Extract the (x, y) coordinate from the center of the cell holding the provided text.  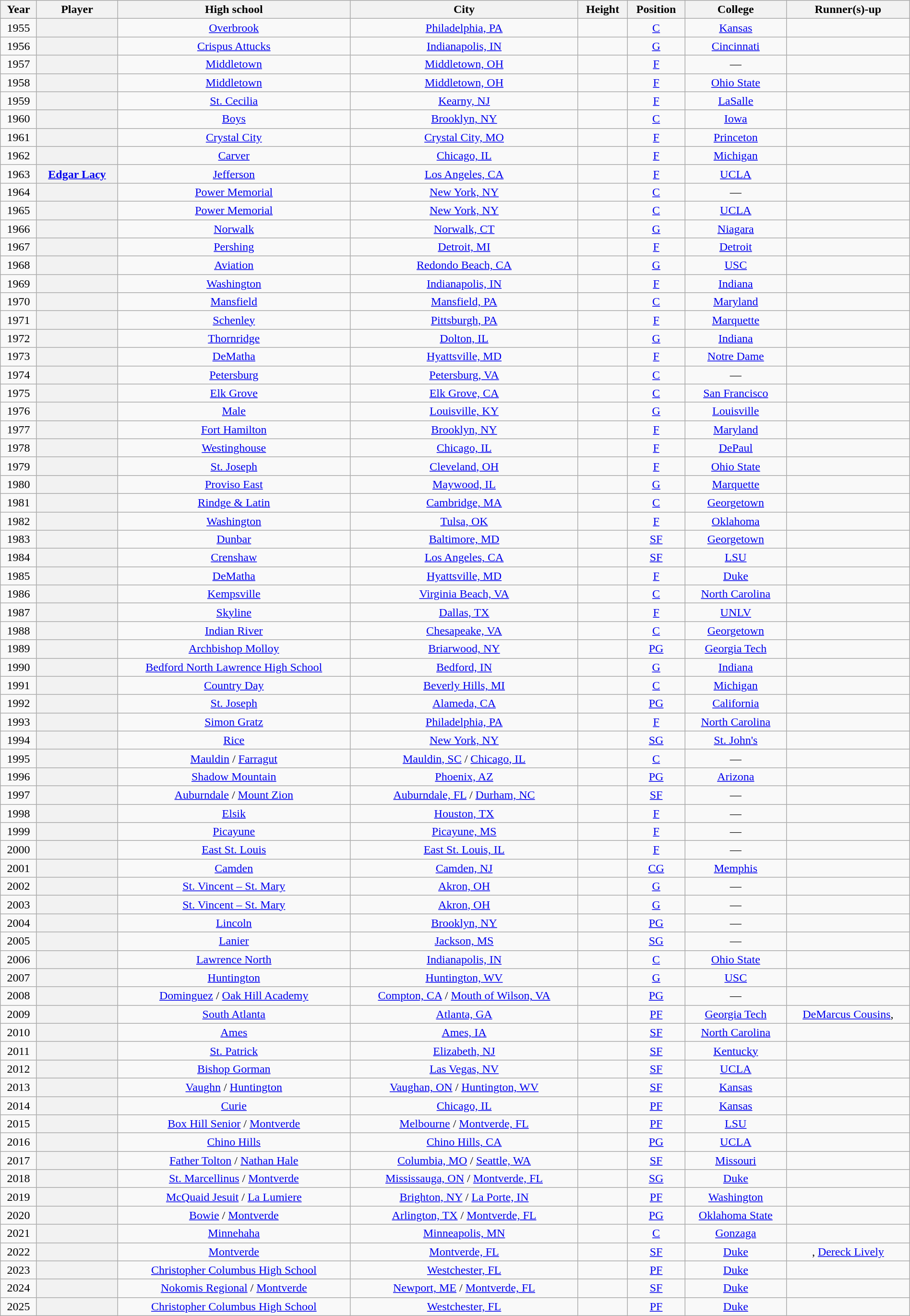
Camden (234, 868)
1991 (19, 685)
Rindge & Latin (234, 502)
1995 (19, 758)
2023 (19, 1270)
2006 (19, 959)
Cincinnati (735, 46)
1990 (19, 667)
1982 (19, 521)
Indian River (234, 631)
2010 (19, 1032)
1989 (19, 649)
2021 (19, 1233)
Brighton, NY / La Porte, IN (464, 1197)
UNLV (735, 612)
1987 (19, 612)
1997 (19, 795)
Ames, IA (464, 1032)
CG (656, 868)
Crispus Attucks (234, 46)
Country Day (234, 685)
Skyline (234, 612)
Chino Hills, CA (464, 1142)
Huntington, WV (464, 978)
1959 (19, 101)
1996 (19, 777)
1980 (19, 484)
Alameda, CA (464, 704)
St. Cecilia (234, 101)
Elk Grove, CA (464, 393)
Melbourne / Montverde, FL (464, 1124)
Beverly Hills, MI (464, 685)
2020 (19, 1215)
Bishop Gorman (234, 1069)
East St. Louis (234, 850)
Height (603, 10)
1969 (19, 284)
Boys (234, 119)
Picayune, MS (464, 832)
Missouri (735, 1160)
Norwalk, CT (464, 229)
Kentucky (735, 1051)
2016 (19, 1142)
Fort Hamilton (234, 430)
Male (234, 411)
Picayune (234, 832)
Elk Grove (234, 393)
1957 (19, 64)
2009 (19, 1014)
2008 (19, 996)
Compton, CA / Mouth of Wilson, VA (464, 996)
1986 (19, 594)
Schenley (234, 320)
Crystal City, MO (464, 137)
1975 (19, 393)
LaSalle (735, 101)
Rice (234, 740)
Vaughn / Huntington (234, 1087)
2000 (19, 850)
2015 (19, 1124)
Phoenix, AZ (464, 777)
Columbia, MO / Seattle, WA (464, 1160)
Elsik (234, 814)
DeMarcus Cousins, (848, 1014)
Player (77, 10)
Petersburg, VA (464, 375)
DePaul (735, 448)
Mauldin, SC / Chicago, IL (464, 758)
Kempsville (234, 594)
Westinghouse (234, 448)
1974 (19, 375)
Dallas, TX (464, 612)
Minneapolis, MN (464, 1233)
1979 (19, 466)
2003 (19, 905)
Dolton, IL (464, 338)
2011 (19, 1051)
2018 (19, 1179)
Louisville (735, 411)
Minnehaha (234, 1233)
Atlanta, GA (464, 1014)
1998 (19, 814)
Mansfield, PA (464, 302)
Mansfield (234, 302)
South Atlanta (234, 1014)
Memphis (735, 868)
1960 (19, 119)
2014 (19, 1105)
Chesapeake, VA (464, 631)
1993 (19, 722)
Carver (234, 156)
1966 (19, 229)
Louisville, KY (464, 411)
, Dereck Lively (848, 1252)
1976 (19, 411)
Auburndale, FL / Durham, NC (464, 795)
2024 (19, 1288)
Huntington (234, 978)
1994 (19, 740)
Maywood, IL (464, 484)
1964 (19, 192)
1999 (19, 832)
Mississauga, ON / Montverde, FL (464, 1179)
Auburndale / Mount Zion (234, 795)
1971 (19, 320)
Vaughan, ON / Huntington, WV (464, 1087)
1958 (19, 83)
Cambridge, MA (464, 502)
Lincoln (234, 923)
Bedford North Lawrence High School (234, 667)
1983 (19, 539)
1970 (19, 302)
Nokomis Regional / Montverde (234, 1288)
2005 (19, 941)
Oklahoma State (735, 1215)
McQuaid Jesuit / La Lumiere (234, 1197)
1984 (19, 558)
1962 (19, 156)
2025 (19, 1306)
2022 (19, 1252)
Montverde, FL (464, 1252)
1965 (19, 210)
Arlington, TX / Montverde, FL (464, 1215)
Notre Dame (735, 357)
Jefferson (234, 174)
Year (19, 10)
1972 (19, 338)
Aviation (234, 265)
Crystal City (234, 137)
Curie (234, 1105)
Lawrence North (234, 959)
Crenshaw (234, 558)
Ames (234, 1032)
Arizona (735, 777)
1963 (19, 174)
Las Vegas, NV (464, 1069)
1992 (19, 704)
Bowie / Montverde (234, 1215)
City (464, 10)
Thornridge (234, 338)
Tulsa, OK (464, 521)
Lanier (234, 941)
1978 (19, 448)
Princeton (735, 137)
Niagara (735, 229)
Kearny, NJ (464, 101)
Mauldin / Farragut (234, 758)
Position (656, 10)
Edgar Lacy (77, 174)
Detroit (735, 247)
Proviso East (234, 484)
Pittsburgh, PA (464, 320)
1985 (19, 576)
Archbishop Molloy (234, 649)
Pershing (234, 247)
2019 (19, 1197)
Box Hill Senior / Montverde (234, 1124)
Briarwood, NY (464, 649)
Dunbar (234, 539)
Oklahoma (735, 521)
1961 (19, 137)
Dominguez / Oak Hill Academy (234, 996)
Bedford, IN (464, 667)
1967 (19, 247)
Petersburg (234, 375)
Simon Gratz (234, 722)
Runner(s)-up (848, 10)
California (735, 704)
Iowa (735, 119)
St. Marcellinus / Montverde (234, 1179)
Virginia Beach, VA (464, 594)
2007 (19, 978)
2002 (19, 886)
Cleveland, OH (464, 466)
1955 (19, 28)
1968 (19, 265)
2013 (19, 1087)
Father Tolton / Nathan Hale (234, 1160)
Detroit, MI (464, 247)
St. Patrick (234, 1051)
1981 (19, 502)
St. John's (735, 740)
1988 (19, 631)
College (735, 10)
Redondo Beach, CA (464, 265)
East St. Louis, IL (464, 850)
Jackson, MS (464, 941)
Chino Hills (234, 1142)
1956 (19, 46)
2004 (19, 923)
Camden, NJ (464, 868)
2012 (19, 1069)
2017 (19, 1160)
Baltimore, MD (464, 539)
San Francisco (735, 393)
Overbrook (234, 28)
Houston, TX (464, 814)
Norwalk (234, 229)
1977 (19, 430)
Gonzaga (735, 1233)
Shadow Mountain (234, 777)
Montverde (234, 1252)
Elizabeth, NJ (464, 1051)
2001 (19, 868)
1973 (19, 357)
Newport, ME / Montverde, FL (464, 1288)
High school (234, 10)
